Detect which cell encompasses the target text, then output its [x, y] center coordinate. 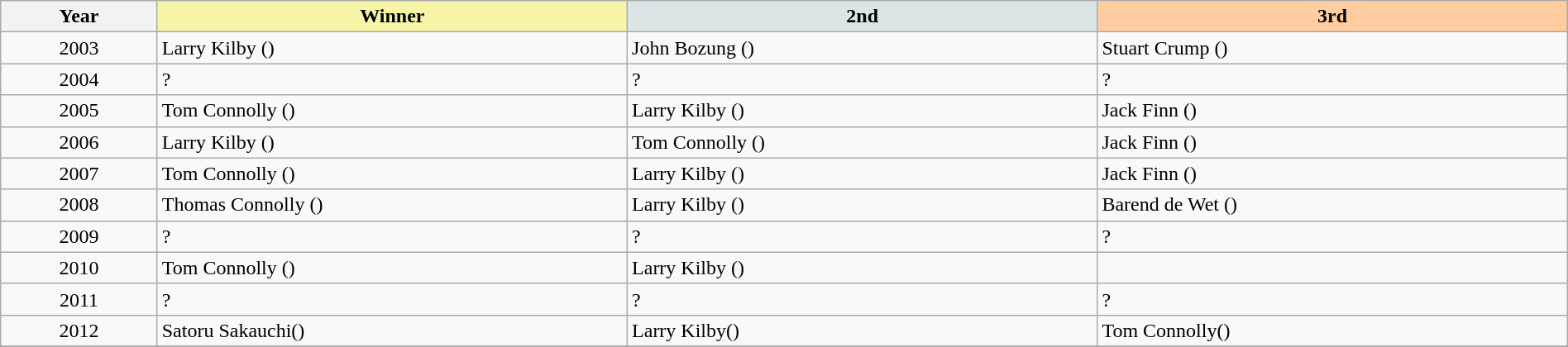
Stuart Crump () [1332, 48]
3rd [1332, 17]
John Bozung () [863, 48]
Thomas Connolly () [392, 205]
2005 [79, 111]
Satoru Sakauchi() [392, 330]
2010 [79, 268]
2007 [79, 173]
2012 [79, 330]
2011 [79, 299]
Larry Kilby() [863, 330]
2004 [79, 79]
Tom Connolly() [1332, 330]
2nd [863, 17]
Barend de Wet () [1332, 205]
2003 [79, 48]
2009 [79, 236]
2006 [79, 142]
2008 [79, 205]
Year [79, 17]
Winner [392, 17]
